Output the (X, Y) coordinate of the center of the cell containing the given text.  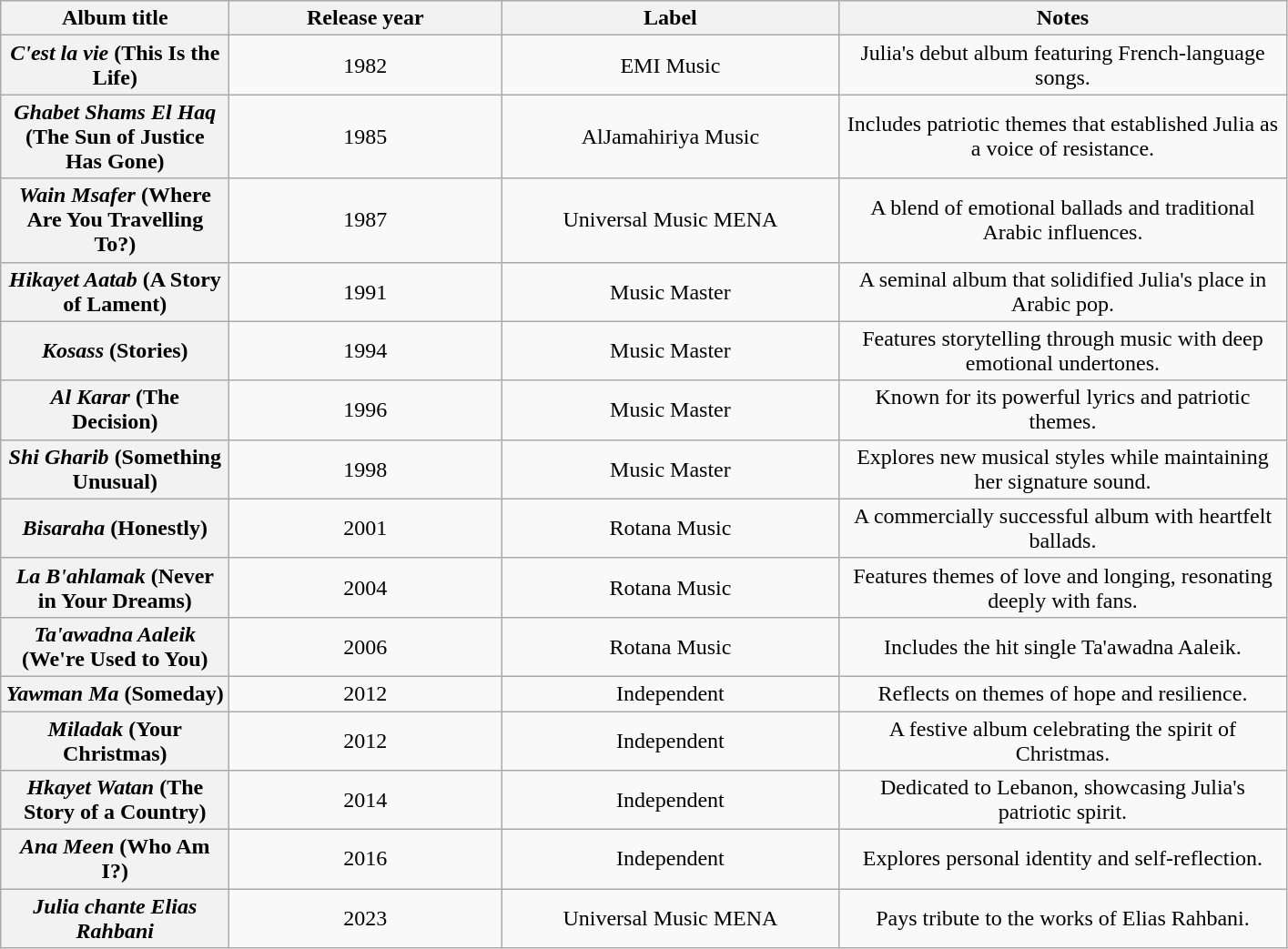
Notes (1063, 18)
Dedicated to Lebanon, showcasing Julia's patriotic spirit. (1063, 801)
A blend of emotional ballads and traditional Arabic influences. (1063, 220)
Features themes of love and longing, resonating deeply with fans. (1063, 588)
2016 (366, 859)
A festive album celebrating the spirit of Christmas. (1063, 741)
Ta'awadna Aaleik (We're Used to You) (115, 646)
1985 (366, 136)
1991 (366, 291)
Hkayet Watan (The Story of a Country) (115, 801)
EMI Music (670, 66)
Known for its powerful lyrics and patriotic themes. (1063, 409)
Includes patriotic themes that established Julia as a voice of resistance. (1063, 136)
Explores new musical styles while maintaining her signature sound. (1063, 469)
Wain Msafer (Where Are You Travelling To?) (115, 220)
1987 (366, 220)
Label (670, 18)
Release year (366, 18)
1982 (366, 66)
Kosass (Stories) (115, 351)
A seminal album that solidified Julia's place in Arabic pop. (1063, 291)
Shi Gharib (Something Unusual) (115, 469)
Yawman Ma (Someday) (115, 693)
Explores personal identity and self-reflection. (1063, 859)
Ana Meen (Who Am I?) (115, 859)
Album title (115, 18)
Ghabet Shams El Haq (The Sun of Justice Has Gone) (115, 136)
Includes the hit single Ta'awadna Aaleik. (1063, 646)
2014 (366, 801)
2001 (366, 528)
1998 (366, 469)
AlJamahiriya Music (670, 136)
Miladak (Your Christmas) (115, 741)
C'est la vie (This Is the Life) (115, 66)
2004 (366, 588)
Features storytelling through music with deep emotional undertones. (1063, 351)
A commercially successful album with heartfelt ballads. (1063, 528)
Julia chante Elias Rahbani (115, 919)
Reflects on themes of hope and resilience. (1063, 693)
Pays tribute to the works of Elias Rahbani. (1063, 919)
Julia's debut album featuring French-language songs. (1063, 66)
Al Karar (The Decision) (115, 409)
Bisaraha (Honestly) (115, 528)
2006 (366, 646)
La B'ahlamak (Never in Your Dreams) (115, 588)
1996 (366, 409)
Hikayet Aatab (A Story of Lament) (115, 291)
2023 (366, 919)
1994 (366, 351)
